Locate the cell with the specified text and output its (x, y) center coordinate. 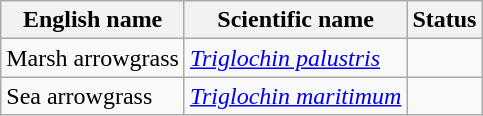
Triglochin palustris (295, 58)
English name (93, 20)
Sea arrowgrass (93, 96)
Marsh arrowgrass (93, 58)
Status (444, 20)
Triglochin maritimum (295, 96)
Scientific name (295, 20)
